Find where the given text appears and provide that cell's center as (X, Y) coordinate. 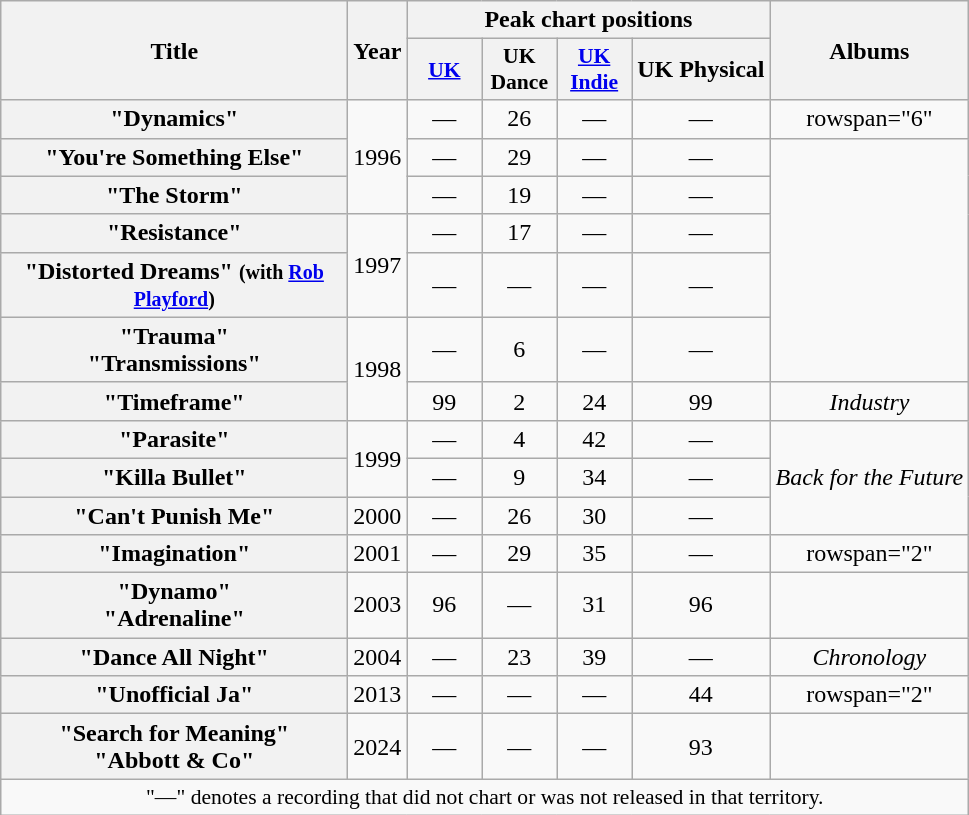
"Killa Bullet" (174, 477)
30 (594, 515)
rowspan="6" (870, 119)
Industry (870, 401)
9 (520, 477)
2001 (378, 554)
UK Indie (594, 70)
UK Physical (701, 70)
"Dynamo""Adrenaline" (174, 606)
39 (594, 657)
"Can't Punish Me" (174, 515)
2004 (378, 657)
2013 (378, 695)
35 (594, 554)
"—" denotes a recording that did not chart or was not released in that territory. (485, 797)
2024 (378, 746)
"You're Something Else" (174, 157)
1998 (378, 368)
"Dance All Night" (174, 657)
19 (520, 195)
2003 (378, 606)
"Resistance" (174, 233)
Albums (870, 50)
24 (594, 401)
2000 (378, 515)
"Unofficial Ja" (174, 695)
1997 (378, 266)
42 (594, 439)
93 (701, 746)
"Timeframe" (174, 401)
4 (520, 439)
2 (520, 401)
44 (701, 695)
Year (378, 50)
23 (520, 657)
6 (520, 350)
34 (594, 477)
17 (520, 233)
"Parasite" (174, 439)
UK Dance (520, 70)
"Imagination" (174, 554)
"The Storm" (174, 195)
"Distorted Dreams" (with Rob Playford) (174, 284)
31 (594, 606)
Title (174, 50)
1996 (378, 157)
"Trauma""Transmissions" (174, 350)
"Dynamics" (174, 119)
Back for the Future (870, 477)
UK (444, 70)
Chronology (870, 657)
"Search for Meaning""Abbott & Co" (174, 746)
1999 (378, 458)
Peak chart positions (588, 20)
